Search for the cell housing the specified text and yield its [X, Y] center coordinate. 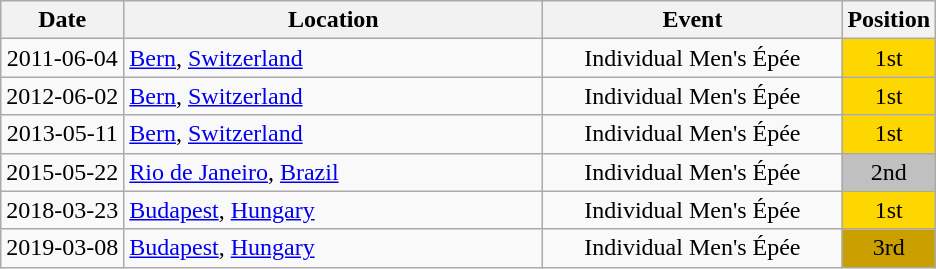
3rd [889, 248]
2nd [889, 172]
Date [62, 20]
Position [889, 20]
Location [334, 20]
Event [692, 20]
2015-05-22 [62, 172]
2019-03-08 [62, 248]
2018-03-23 [62, 210]
2012-06-02 [62, 96]
2011-06-04 [62, 58]
2013-05-11 [62, 134]
Rio de Janeiro, Brazil [334, 172]
